Capture the cell that displays the provided text and extract its (x, y) central coordinate. 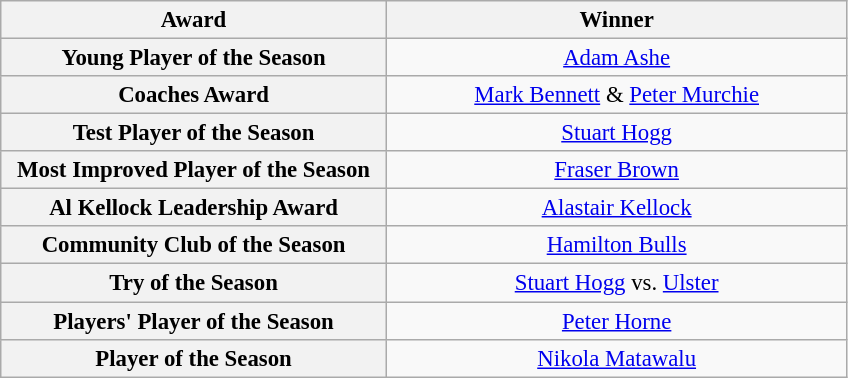
Test Player of the Season (194, 133)
Stuart Hogg vs. Ulster (616, 283)
Coaches Award (194, 95)
Player of the Season (194, 358)
Try of the Season (194, 283)
Stuart Hogg (616, 133)
Mark Bennett & Peter Murchie (616, 95)
Adam Ashe (616, 58)
Players' Player of the Season (194, 321)
Peter Horne (616, 321)
Al Kellock Leadership Award (194, 208)
Hamilton Bulls (616, 245)
Young Player of the Season (194, 58)
Community Club of the Season (194, 245)
Alastair Kellock (616, 208)
Nikola Matawalu (616, 358)
Award (194, 20)
Winner (616, 20)
Most Improved Player of the Season (194, 170)
Fraser Brown (616, 170)
